Find where the given text appears and provide that cell's center as (X, Y) coordinate. 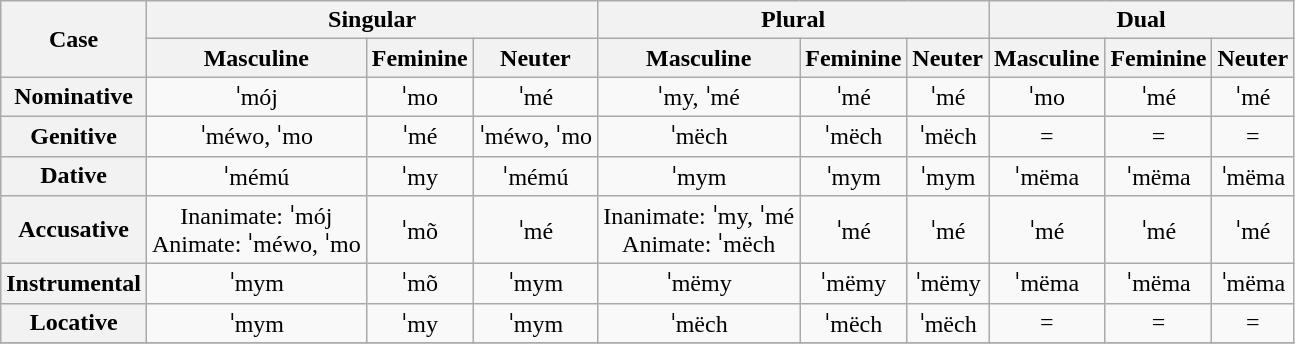
Inanimate: ˈmy, ˈmé Animate: ˈmëch (699, 230)
Singular (372, 20)
Instrumental (74, 284)
Case (74, 39)
Inanimate: ˈmój Animate: ˈméwo, ˈmo (256, 230)
Locative (74, 323)
Genitive (74, 136)
ˈmój (256, 97)
ˈmy, ˈmé (699, 97)
Nominative (74, 97)
Plural (794, 20)
Dative (74, 176)
Accusative (74, 230)
Dual (1142, 20)
